Determine the (X, Y) coordinate at the center of the cell enclosing the given text.  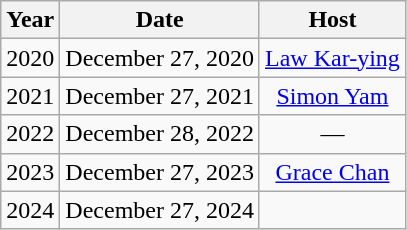
December 27, 2023 (160, 172)
December 28, 2022 (160, 134)
Date (160, 20)
2021 (30, 96)
Grace Chan (332, 172)
December 27, 2024 (160, 210)
Law Kar-ying (332, 58)
Year (30, 20)
Simon Yam (332, 96)
2022 (30, 134)
December 27, 2020 (160, 58)
2020 (30, 58)
2024 (30, 210)
Host (332, 20)
December 27, 2021 (160, 96)
2023 (30, 172)
— (332, 134)
